Identify which cell holds the provided text, then report its [x, y] central coordinate. 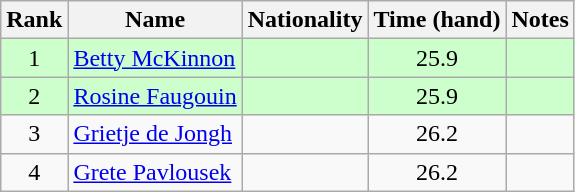
Rank [34, 20]
4 [34, 172]
Notes [540, 20]
2 [34, 96]
Betty McKinnon [155, 58]
1 [34, 58]
Time (hand) [437, 20]
Grete Pavlousek [155, 172]
Nationality [305, 20]
Rosine Faugouin [155, 96]
3 [34, 134]
Grietje de Jongh [155, 134]
Name [155, 20]
